Return the (x, y) coordinate for the center point of the cell that contains the specified text.  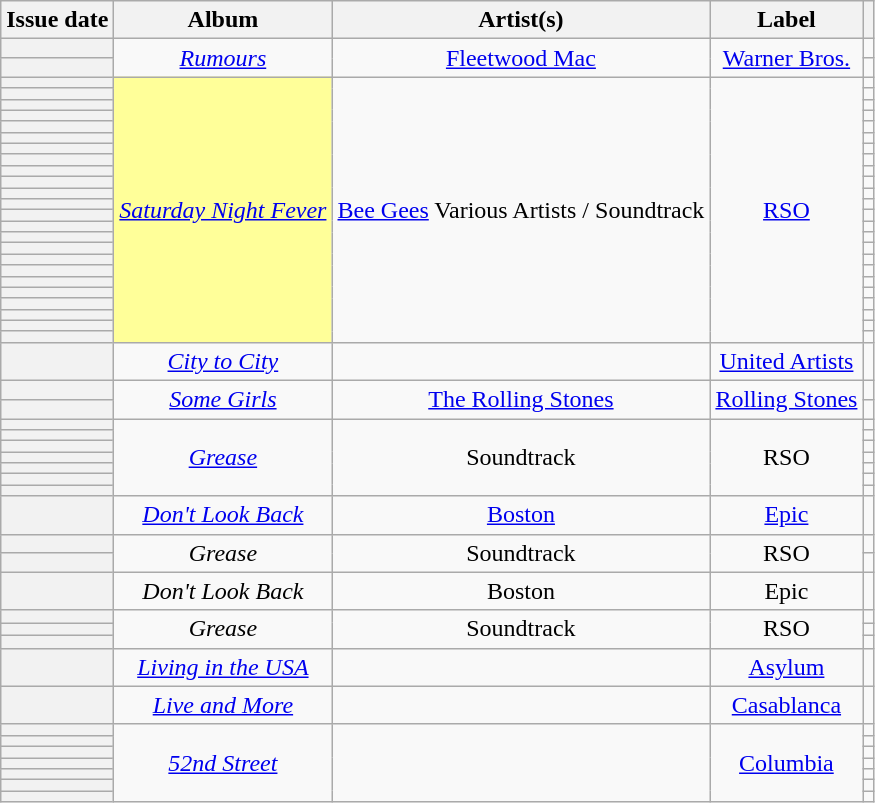
Artist(s) (521, 20)
Living in the USA (223, 667)
Album (223, 20)
52nd Street (223, 762)
Label (786, 20)
The Rolling Stones (521, 399)
Fleetwood Mac (521, 58)
Warner Bros. (786, 58)
Live and More (223, 705)
Rumours (223, 58)
Bee Gees Various Artists / Soundtrack (521, 210)
Issue date (58, 20)
Casablanca (786, 705)
Rolling Stones (786, 399)
Saturday Night Fever (223, 210)
Some Girls (223, 399)
Asylum (786, 667)
United Artists (786, 361)
Columbia (786, 762)
City to City (223, 361)
